Search for the cell housing the specified text and yield its (X, Y) center coordinate. 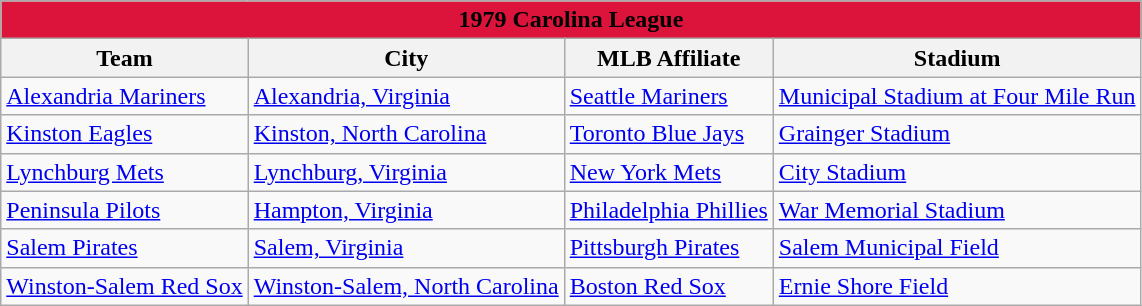
Municipal Stadium at Four Mile Run (957, 96)
1979 Carolina League (571, 20)
Team (124, 58)
Kinston, North Carolina (406, 134)
Seattle Mariners (668, 96)
Lynchburg Mets (124, 172)
City (406, 58)
Alexandria Mariners (124, 96)
Lynchburg, Virginia (406, 172)
Grainger Stadium (957, 134)
Hampton, Virginia (406, 210)
War Memorial Stadium (957, 210)
Kinston Eagles (124, 134)
Salem, Virginia (406, 248)
Peninsula Pilots (124, 210)
City Stadium (957, 172)
Winston-Salem Red Sox (124, 286)
Pittsburgh Pirates (668, 248)
MLB Affiliate (668, 58)
Boston Red Sox (668, 286)
Philadelphia Phillies (668, 210)
Toronto Blue Jays (668, 134)
Stadium (957, 58)
Salem Pirates (124, 248)
Salem Municipal Field (957, 248)
New York Mets (668, 172)
Ernie Shore Field (957, 286)
Winston-Salem, North Carolina (406, 286)
Alexandria, Virginia (406, 96)
